Determine the (X, Y) coordinate at the center of the cell enclosing the given text.  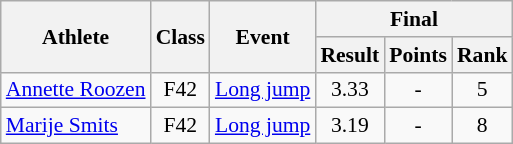
Class (180, 36)
Points (418, 55)
Rank (482, 55)
Athlete (76, 36)
Event (262, 36)
5 (482, 90)
8 (482, 126)
Annette Roozen (76, 90)
Final (414, 19)
Result (350, 55)
3.19 (350, 126)
3.33 (350, 90)
Marije Smits (76, 126)
